Return (x, y) of the center of cell containing provided text 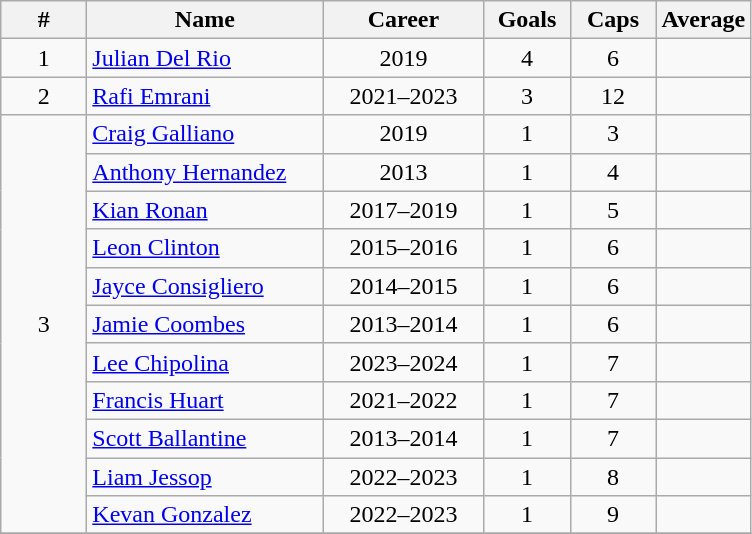
Kian Ronan (205, 210)
2013 (404, 172)
Caps (613, 20)
2021–2022 (404, 400)
Jayce Consigliero (205, 286)
2017–2019 (404, 210)
2021–2023 (404, 96)
Kevan Gonzalez (205, 515)
Career (404, 20)
Anthony Hernandez (205, 172)
2 (44, 96)
Rafi Emrani (205, 96)
Average (704, 20)
9 (613, 515)
2015–2016 (404, 248)
Francis Huart (205, 400)
8 (613, 477)
Name (205, 20)
Julian Del Rio (205, 58)
2014–2015 (404, 286)
Craig Galliano (205, 134)
2023–2024 (404, 362)
# (44, 20)
Leon Clinton (205, 248)
Goals (527, 20)
Scott Ballantine (205, 438)
Jamie Coombes (205, 324)
12 (613, 96)
5 (613, 210)
Lee Chipolina (205, 362)
Liam Jessop (205, 477)
